Determine the [X, Y] coordinate at the center of the cell enclosing the given text.  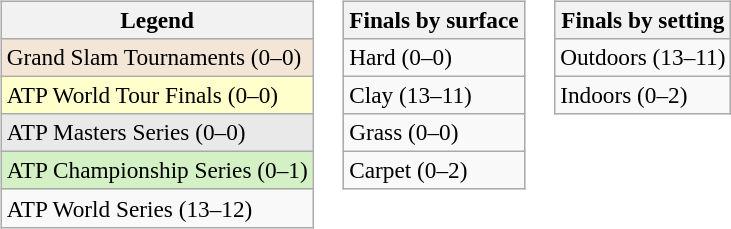
Finals by setting [643, 20]
Clay (13–11) [434, 95]
Legend [157, 20]
Indoors (0–2) [643, 95]
Outdoors (13–11) [643, 57]
Grass (0–0) [434, 133]
ATP Championship Series (0–1) [157, 171]
Finals by surface [434, 20]
Hard (0–0) [434, 57]
ATP World Tour Finals (0–0) [157, 95]
Grand Slam Tournaments (0–0) [157, 57]
ATP Masters Series (0–0) [157, 133]
ATP World Series (13–12) [157, 208]
Carpet (0–2) [434, 171]
